Pinpoint the cell where the given text exists, returning its [x, y] midpoint coordinate. 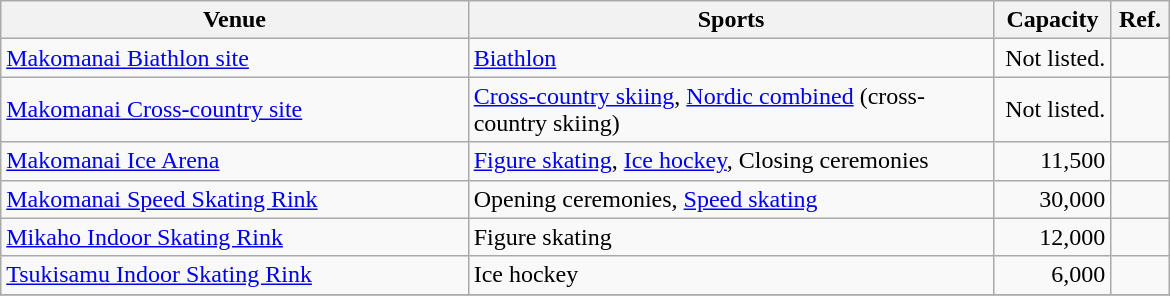
30,000 [1052, 199]
Makomanai Biathlon site [234, 58]
11,500 [1052, 161]
Ice hockey [731, 275]
Figure skating, Ice hockey, Closing ceremonies [731, 161]
Figure skating [731, 237]
Tsukisamu Indoor Skating Rink [234, 275]
Makomanai Ice Arena [234, 161]
Mikaho Indoor Skating Rink [234, 237]
12,000 [1052, 237]
Makomanai Speed Skating Rink [234, 199]
Cross-country skiing, Nordic combined (cross-country skiing) [731, 110]
Makomanai Cross-country site [234, 110]
Opening ceremonies, Speed skating [731, 199]
Capacity [1052, 20]
6,000 [1052, 275]
Venue [234, 20]
Sports [731, 20]
Biathlon [731, 58]
Ref. [1140, 20]
